Output the [x, y] coordinate of the center of the cell containing the given text.  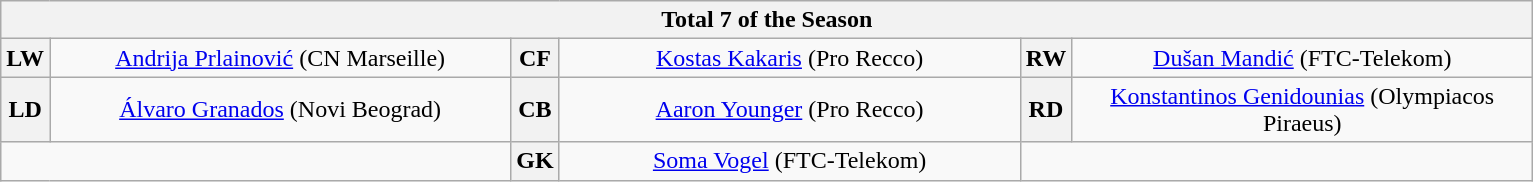
Kostas Kakaris (Pro Recco) [790, 58]
Dušan Mandić (FTC-Telekom) [1302, 58]
RW [1046, 58]
CF [535, 58]
LW [26, 58]
Soma Vogel (FTC-Telekom) [790, 161]
Álvaro Granados (Novi Beograd) [280, 110]
GK [535, 161]
RD [1046, 110]
Total 7 of the Season [767, 20]
CB [535, 110]
Konstantinos Genidounias (Olympiacos Piraeus) [1302, 110]
Aaron Younger (Pro Recco) [790, 110]
LD [26, 110]
Andrija Prlainović (CN Marseille) [280, 58]
